Find where the given text appears and provide that cell's center as [X, Y] coordinate. 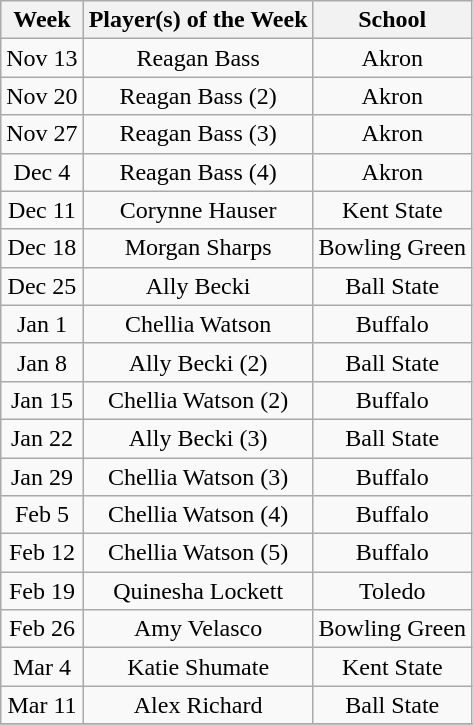
Reagan Bass (2) [198, 96]
Reagan Bass [198, 58]
Player(s) of the Week [198, 20]
Reagan Bass (4) [198, 172]
School [392, 20]
Katie Shumate [198, 667]
Jan 29 [42, 477]
Nov 13 [42, 58]
Ally Becki (3) [198, 438]
Feb 5 [42, 515]
Nov 27 [42, 134]
Chellia Watson (3) [198, 477]
Chellia Watson (4) [198, 515]
Dec 25 [42, 286]
Week [42, 20]
Nov 20 [42, 96]
Feb 26 [42, 629]
Mar 4 [42, 667]
Alex Richard [198, 705]
Ally Becki (2) [198, 362]
Dec 11 [42, 210]
Toledo [392, 591]
Dec 4 [42, 172]
Quinesha Lockett [198, 591]
Dec 18 [42, 248]
Morgan Sharps [198, 248]
Jan 15 [42, 400]
Chellia Watson (2) [198, 400]
Feb 12 [42, 553]
Jan 8 [42, 362]
Ally Becki [198, 286]
Mar 11 [42, 705]
Chellia Watson [198, 324]
Reagan Bass (3) [198, 134]
Amy Velasco [198, 629]
Feb 19 [42, 591]
Jan 1 [42, 324]
Corynne Hauser [198, 210]
Jan 22 [42, 438]
Chellia Watson (5) [198, 553]
